Scan for the cell matching the given text and deliver its (x, y) coordinate at center. 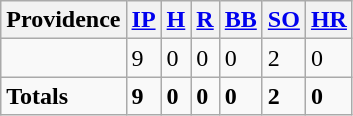
Totals (64, 96)
Providence (64, 20)
HR (328, 20)
H (176, 20)
IP (144, 20)
SO (284, 20)
BB (240, 20)
R (205, 20)
